Scan for the cell matching the given text and deliver its [X, Y] coordinate at center. 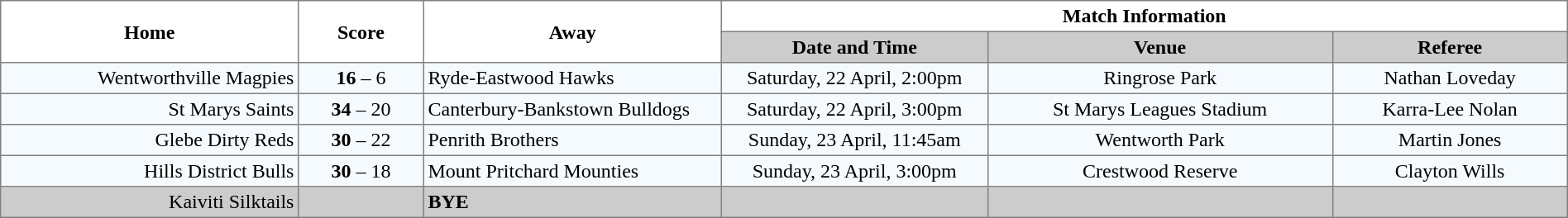
Crestwood Reserve [1159, 171]
Match Information [1145, 17]
Away [572, 31]
Saturday, 22 April, 3:00pm [854, 109]
Karra-Lee Nolan [1450, 109]
16 – 6 [361, 78]
30 – 22 [361, 140]
Wentworth Park [1159, 140]
30 – 18 [361, 171]
Ryde-Eastwood Hawks [572, 78]
Wentworthville Magpies [150, 78]
Sunday, 23 April, 3:00pm [854, 171]
Date and Time [854, 47]
BYE [572, 202]
Nathan Loveday [1450, 78]
Hills District Bulls [150, 171]
St Marys Leagues Stadium [1159, 109]
Martin Jones [1450, 140]
Saturday, 22 April, 2:00pm [854, 78]
St Marys Saints [150, 109]
Canterbury-Bankstown Bulldogs [572, 109]
Kaiviti Silktails [150, 202]
Home [150, 31]
Venue [1159, 47]
Referee [1450, 47]
Glebe Dirty Reds [150, 140]
Score [361, 31]
Clayton Wills [1450, 171]
Sunday, 23 April, 11:45am [854, 140]
Mount Pritchard Mounties [572, 171]
Ringrose Park [1159, 78]
Penrith Brothers [572, 140]
34 – 20 [361, 109]
